Return the (X, Y) coordinate for the center point of the cell that contains the specified text.  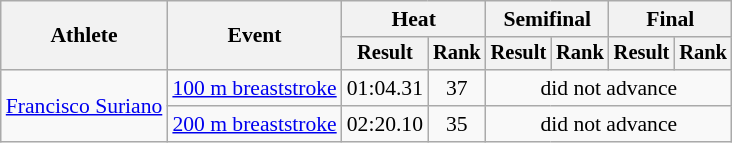
Heat (414, 19)
Athlete (84, 36)
Francisco Suriano (84, 106)
Event (254, 36)
35 (457, 124)
01:04.31 (385, 88)
100 m breaststroke (254, 88)
200 m breaststroke (254, 124)
02:20.10 (385, 124)
Semifinal (548, 19)
Final (670, 19)
37 (457, 88)
